Return the [x, y] coordinate for the center point of the cell that contains the specified text.  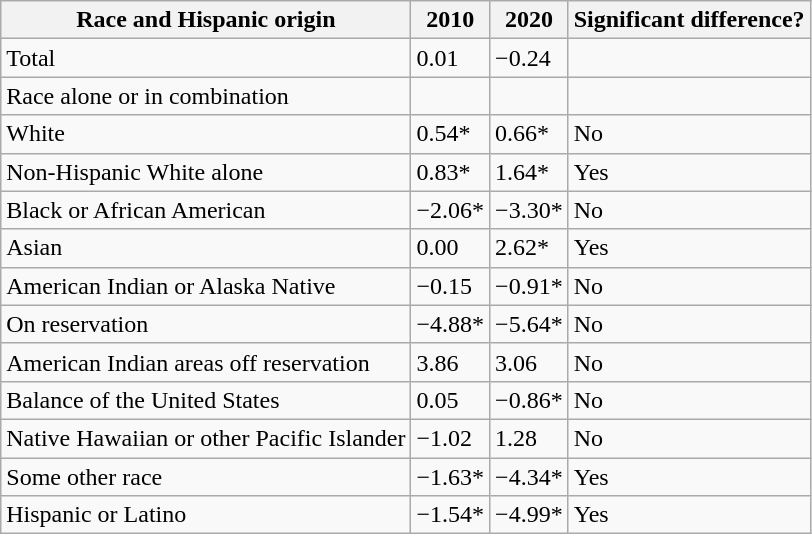
Black or African American [206, 210]
0.83* [450, 172]
White [206, 134]
−1.54* [450, 515]
2020 [530, 20]
Significant difference? [689, 20]
0.05 [450, 400]
Race and Hispanic origin [206, 20]
2010 [450, 20]
−5.64* [530, 324]
3.86 [450, 362]
−1.63* [450, 477]
−2.06* [450, 210]
Hispanic or Latino [206, 515]
2.62* [530, 248]
−0.86* [530, 400]
−3.30* [530, 210]
Race alone or in combination [206, 96]
American Indian areas off reservation [206, 362]
Some other race [206, 477]
American Indian or Alaska Native [206, 286]
−4.34* [530, 477]
1.64* [530, 172]
Total [206, 58]
−4.88* [450, 324]
0.01 [450, 58]
1.28 [530, 438]
−0.15 [450, 286]
Balance of the United States [206, 400]
On reservation [206, 324]
0.66* [530, 134]
−0.24 [530, 58]
0.00 [450, 248]
3.06 [530, 362]
Native Hawaiian or other Pacific Islander [206, 438]
Non-Hispanic White alone [206, 172]
−4.99* [530, 515]
Asian [206, 248]
−1.02 [450, 438]
−0.91* [530, 286]
0.54* [450, 134]
